Find where the given text appears and provide that cell's center as (X, Y) coordinate. 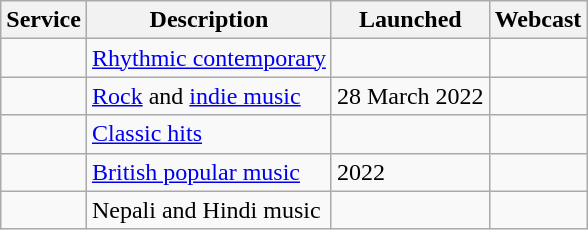
Rock and indie music (208, 96)
Rhythmic contemporary (208, 58)
Webcast (538, 20)
British popular music (208, 172)
Nepali and Hindi music (208, 210)
Description (208, 20)
28 March 2022 (410, 96)
Service (44, 20)
Classic hits (208, 134)
Launched (410, 20)
2022 (410, 172)
